From the cell containing the given text, extract its center point as (x, y) coordinate. 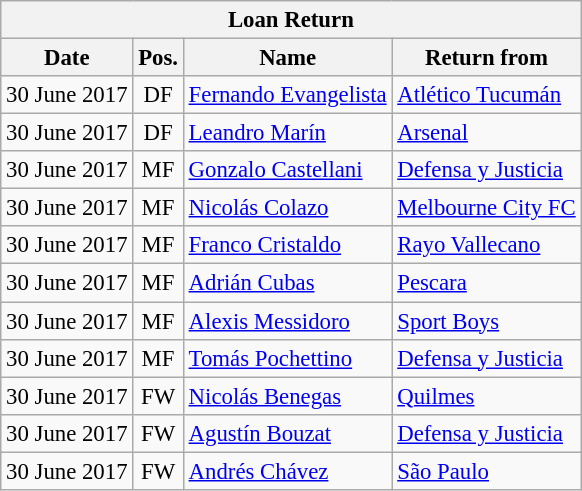
São Paulo (486, 471)
Date (67, 58)
Pescara (486, 283)
Tomás Pochettino (288, 358)
Leandro Marín (288, 133)
Agustín Bouzat (288, 433)
Arsenal (486, 133)
Andrés Chávez (288, 471)
Nicolás Benegas (288, 396)
Return from (486, 58)
Name (288, 58)
Pos. (158, 58)
Melbourne City FC (486, 208)
Rayo Vallecano (486, 245)
Sport Boys (486, 321)
Franco Cristaldo (288, 245)
Alexis Messidoro (288, 321)
Atlético Tucumán (486, 95)
Adrián Cubas (288, 283)
Loan Return (291, 20)
Fernando Evangelista (288, 95)
Gonzalo Castellani (288, 170)
Nicolás Colazo (288, 208)
Quilmes (486, 396)
